Detect which cell encompasses the target text, then output its [x, y] center coordinate. 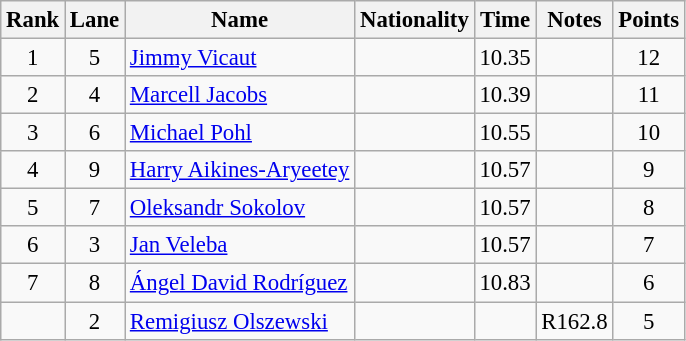
Name [240, 20]
Oleksandr Sokolov [240, 208]
10.55 [505, 133]
10.35 [505, 58]
10.39 [505, 95]
Nationality [414, 20]
Time [505, 20]
Notes [574, 20]
12 [648, 58]
R162.8 [574, 321]
Rank [33, 20]
Marcell Jacobs [240, 95]
Jan Veleba [240, 245]
1 [33, 58]
Points [648, 20]
10 [648, 133]
Jimmy Vicaut [240, 58]
Lane [95, 20]
Michael Pohl [240, 133]
Ángel David Rodríguez [240, 283]
Harry Aikines-Aryeetey [240, 170]
Remigiusz Olszewski [240, 321]
10.83 [505, 283]
11 [648, 95]
